Detect which cell encompasses the target text, then output its [X, Y] center coordinate. 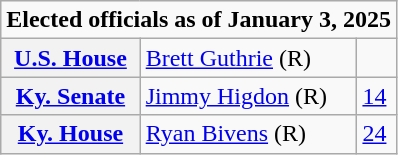
Elected officials as of January 3, 2025 [199, 20]
24 [377, 134]
14 [377, 96]
Ky. Senate [70, 96]
Ryan Bivens (R) [248, 134]
Ky. House [70, 134]
Jimmy Higdon (R) [248, 96]
U.S. House [70, 58]
Brett Guthrie (R) [248, 58]
